Scan for the cell matching the given text and deliver its [X, Y] coordinate at center. 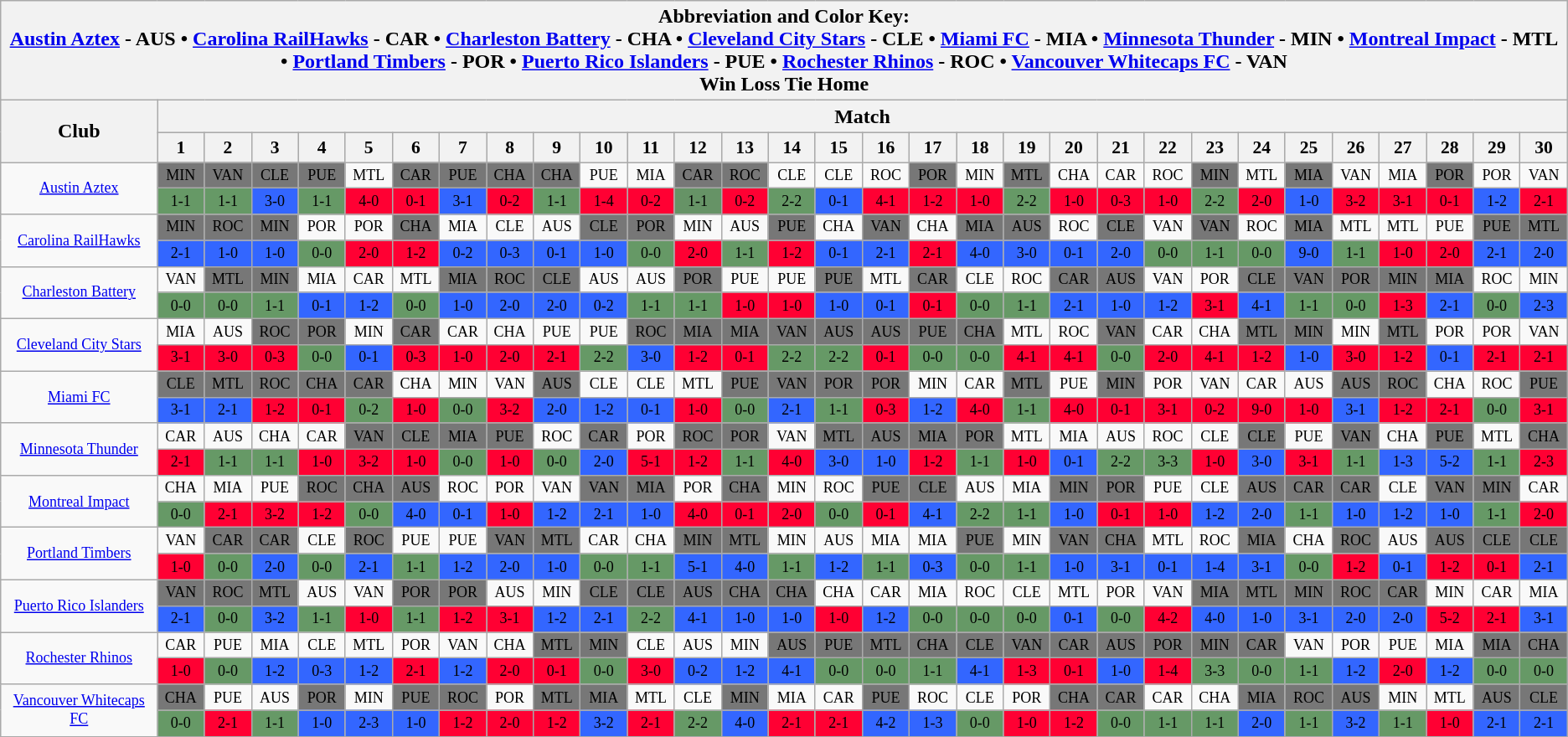
5 [369, 147]
27 [1403, 147]
23 [1215, 147]
19 [1027, 147]
9 [557, 147]
6 [415, 147]
4 [322, 147]
8 [510, 147]
14 [792, 147]
Puerto Rico Islanders [79, 606]
24 [1261, 147]
17 [933, 147]
Minnesota Thunder [79, 449]
12 [698, 147]
29 [1497, 147]
Cleveland City Stars [79, 345]
22 [1168, 147]
2 [228, 147]
10 [604, 147]
Portland Timbers [79, 554]
1 [181, 147]
Club [79, 131]
16 [885, 147]
21 [1121, 147]
13 [745, 147]
28 [1450, 147]
Montreal Impact [79, 502]
Match [863, 116]
18 [980, 147]
Miami FC [79, 397]
15 [838, 147]
Vancouver Whitecaps FC [79, 710]
25 [1308, 147]
Austin Aztex [79, 188]
Charleston Battery [79, 292]
20 [1074, 147]
3 [275, 147]
11 [651, 147]
Rochester Rhinos [79, 658]
30 [1544, 147]
26 [1356, 147]
7 [462, 147]
Carolina RailHawks [79, 240]
